Identify which cell holds the provided text, then report its (X, Y) central coordinate. 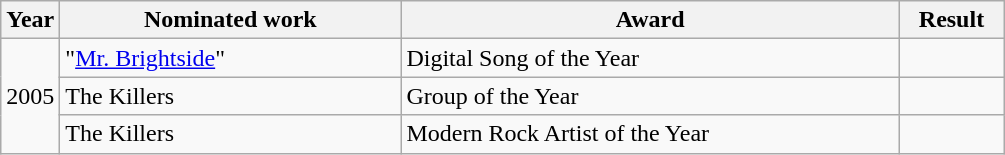
Nominated work (230, 20)
Year (30, 20)
"Mr. Brightside" (230, 58)
Modern Rock Artist of the Year (650, 134)
2005 (30, 96)
Group of the Year (650, 96)
Award (650, 20)
Digital Song of the Year (650, 58)
Result (951, 20)
